Pinpoint the cell where the given text exists, returning its [x, y] midpoint coordinate. 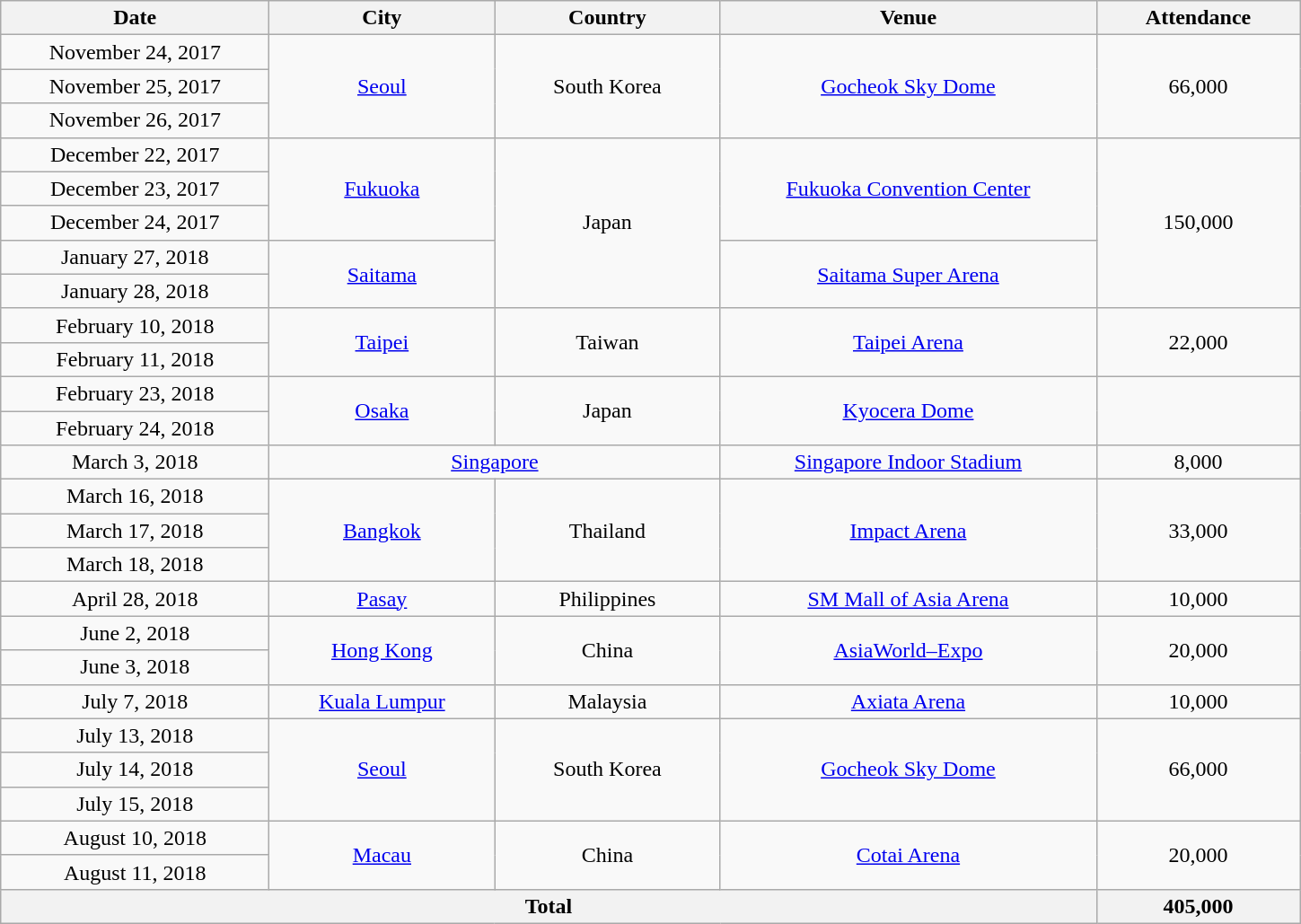
Macau [382, 855]
Osaka [382, 410]
August 10, 2018 [135, 838]
November 25, 2017 [135, 86]
Cotai Arena [909, 855]
Country [607, 18]
Thailand [607, 531]
Impact Arena [909, 531]
Kyocera Dome [909, 410]
July 15, 2018 [135, 804]
December 22, 2017 [135, 154]
March 3, 2018 [135, 462]
City [382, 18]
March 16, 2018 [135, 497]
November 24, 2017 [135, 52]
SM Mall of Asia Arena [909, 599]
Attendance [1198, 18]
December 24, 2017 [135, 223]
Taipei Arena [909, 342]
22,000 [1198, 342]
July 13, 2018 [135, 735]
8,000 [1198, 462]
150,000 [1198, 223]
December 23, 2017 [135, 189]
Total [549, 906]
Fukuoka [382, 189]
Axiata Arena [909, 701]
July 14, 2018 [135, 770]
Taipei [382, 342]
February 10, 2018 [135, 325]
January 28, 2018 [135, 291]
Singapore Indoor Stadium [909, 462]
Saitama [382, 274]
August 11, 2018 [135, 872]
November 26, 2017 [135, 120]
Bangkok [382, 531]
Taiwan [607, 342]
Pasay [382, 599]
33,000 [1198, 531]
July 7, 2018 [135, 701]
Saitama Super Arena [909, 274]
Philippines [607, 599]
Kuala Lumpur [382, 701]
Date [135, 18]
February 11, 2018 [135, 359]
Malaysia [607, 701]
Venue [909, 18]
January 27, 2018 [135, 257]
Fukuoka Convention Center [909, 189]
Hong Kong [382, 650]
405,000 [1198, 906]
June 2, 2018 [135, 633]
March 17, 2018 [135, 531]
June 3, 2018 [135, 667]
February 23, 2018 [135, 393]
March 18, 2018 [135, 565]
February 24, 2018 [135, 428]
AsiaWorld–Expo [909, 650]
April 28, 2018 [135, 599]
Singapore [495, 462]
